Identify which cell holds the provided text, then report its (x, y) central coordinate. 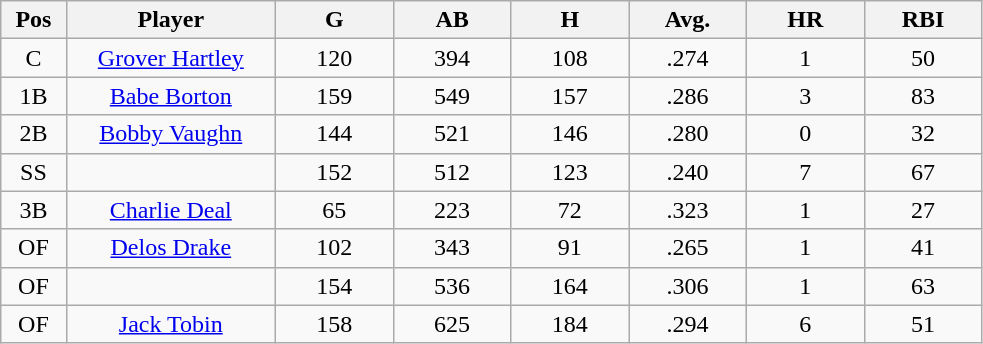
394 (452, 58)
223 (452, 210)
67 (923, 172)
Pos (34, 20)
.306 (688, 286)
.294 (688, 324)
3 (805, 96)
144 (334, 134)
63 (923, 286)
157 (570, 96)
83 (923, 96)
.286 (688, 96)
625 (452, 324)
.240 (688, 172)
158 (334, 324)
HR (805, 20)
Grover Hartley (170, 58)
159 (334, 96)
108 (570, 58)
6 (805, 324)
72 (570, 210)
.323 (688, 210)
50 (923, 58)
32 (923, 134)
152 (334, 172)
G (334, 20)
1B (34, 96)
Jack Tobin (170, 324)
.265 (688, 248)
Charlie Deal (170, 210)
120 (334, 58)
154 (334, 286)
AB (452, 20)
536 (452, 286)
164 (570, 286)
RBI (923, 20)
146 (570, 134)
.280 (688, 134)
Babe Borton (170, 96)
65 (334, 210)
184 (570, 324)
27 (923, 210)
521 (452, 134)
343 (452, 248)
41 (923, 248)
Bobby Vaughn (170, 134)
Delos Drake (170, 248)
91 (570, 248)
SS (34, 172)
7 (805, 172)
2B (34, 134)
123 (570, 172)
Player (170, 20)
102 (334, 248)
H (570, 20)
512 (452, 172)
0 (805, 134)
51 (923, 324)
C (34, 58)
.274 (688, 58)
Avg. (688, 20)
549 (452, 96)
3B (34, 210)
